Locate the cell with the specified text and output its (X, Y) center coordinate. 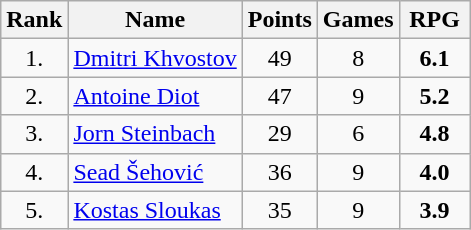
2. (34, 96)
47 (280, 96)
RPG (434, 20)
4.8 (434, 134)
Rank (34, 20)
Dmitri Khvostov (155, 58)
8 (358, 58)
Jorn Steinbach (155, 134)
4.0 (434, 172)
Points (280, 20)
4. (34, 172)
49 (280, 58)
5. (34, 210)
Games (358, 20)
36 (280, 172)
3.9 (434, 210)
6 (358, 134)
29 (280, 134)
1. (34, 58)
Kostas Sloukas (155, 210)
Sead Šehović (155, 172)
Antoine Diot (155, 96)
Name (155, 20)
35 (280, 210)
3. (34, 134)
5.2 (434, 96)
6.1 (434, 58)
